Locate the cell with the specified text and output its [x, y] center coordinate. 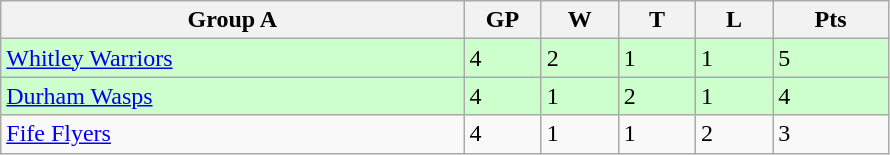
5 [831, 58]
W [580, 20]
T [656, 20]
GP [502, 20]
L [734, 20]
Durham Wasps [232, 96]
Whitley Warriors [232, 58]
Group A [232, 20]
3 [831, 134]
Fife Flyers [232, 134]
Pts [831, 20]
